Output the (x, y) coordinate of the center of the cell containing the given text.  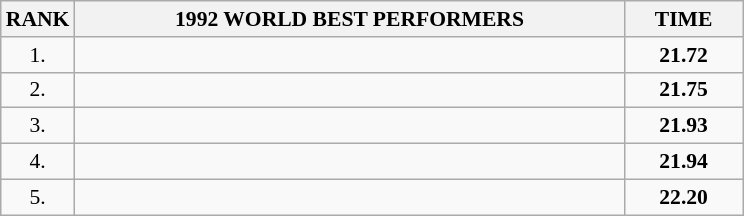
RANK (38, 19)
3. (38, 126)
5. (38, 197)
21.93 (684, 126)
21.94 (684, 162)
22.20 (684, 197)
21.72 (684, 55)
TIME (684, 19)
21.75 (684, 90)
1. (38, 55)
4. (38, 162)
1992 WORLD BEST PERFORMERS (349, 19)
2. (38, 90)
